Output the (X, Y) coordinate of the center of the cell containing the given text.  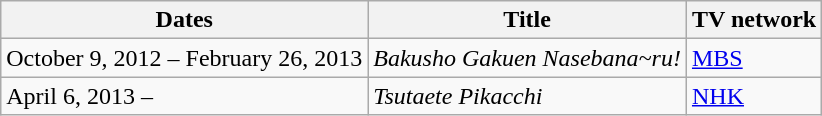
NHK (754, 96)
October 9, 2012 – February 26, 2013 (184, 58)
Title (528, 20)
April 6, 2013 – (184, 96)
Dates (184, 20)
Tsutaete Pikacchi (528, 96)
MBS (754, 58)
TV network (754, 20)
Bakusho Gakuen Nasebana~ru! (528, 58)
